For the text-containing cell, return its midpoint in (X, Y) coordinate format. 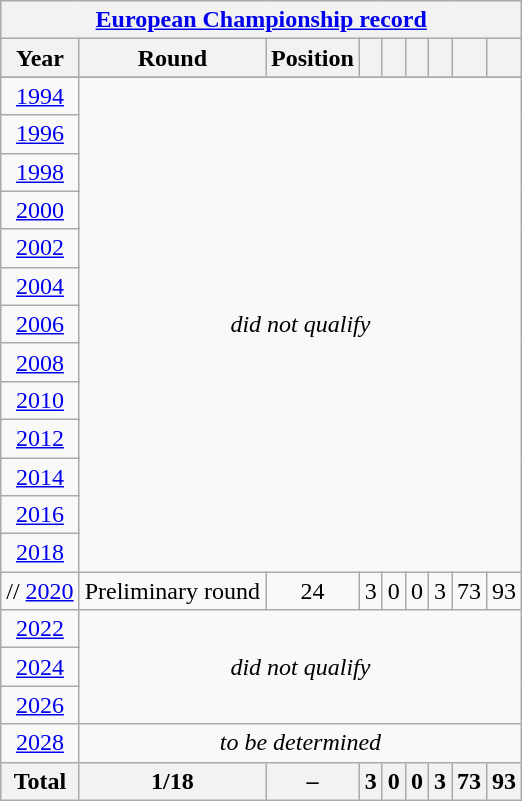
2018 (40, 553)
2010 (40, 400)
Preliminary round (172, 591)
2014 (40, 477)
to be determined (300, 743)
European Championship record (262, 20)
2016 (40, 515)
24 (313, 591)
Year (40, 58)
2028 (40, 743)
1996 (40, 134)
1998 (40, 172)
Total (40, 781)
2022 (40, 629)
2024 (40, 667)
– (313, 781)
1994 (40, 96)
2012 (40, 438)
2004 (40, 286)
Round (172, 58)
1/18 (172, 781)
2006 (40, 324)
Position (313, 58)
2000 (40, 210)
2008 (40, 362)
2002 (40, 248)
2026 (40, 705)
// 2020 (40, 591)
